Return the [X, Y] coordinate for the center point of the cell that contains the specified text.  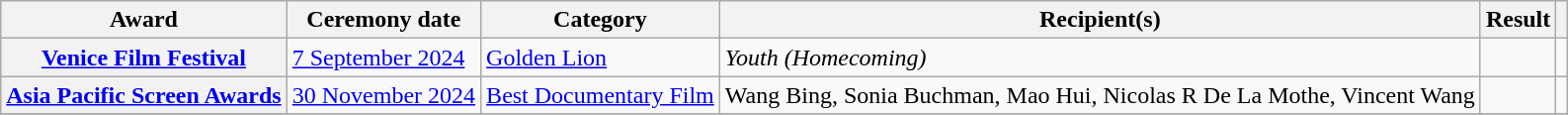
Youth (Homecoming) [1100, 57]
Venice Film Festival [144, 57]
Wang Bing, Sonia Buchman, Mao Hui, Nicolas R De La Mothe, Vincent Wang [1100, 95]
Category [601, 20]
Golden Lion [601, 57]
Ceremony date [383, 20]
Award [144, 20]
Recipient(s) [1100, 20]
Best Documentary Film [601, 95]
7 September 2024 [383, 57]
Asia Pacific Screen Awards [144, 95]
Result [1518, 20]
30 November 2024 [383, 95]
